Provide the [x, y] coordinate of the cell's center where the given text is located.  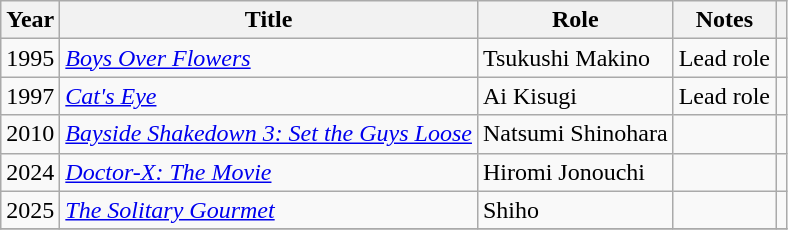
Ai Kisugi [575, 96]
Tsukushi Makino [575, 58]
Year [30, 20]
Boys Over Flowers [269, 58]
Bayside Shakedown 3: Set the Guys Loose [269, 134]
The Solitary Gourmet [269, 210]
Title [269, 20]
1997 [30, 96]
Hiromi Jonouchi [575, 172]
1995 [30, 58]
Natsumi Shinohara [575, 134]
Shiho [575, 210]
Cat's Eye [269, 96]
2010 [30, 134]
Doctor-X: The Movie [269, 172]
2025 [30, 210]
Notes [724, 20]
Role [575, 20]
2024 [30, 172]
